Capture the cell that displays the provided text and extract its (x, y) central coordinate. 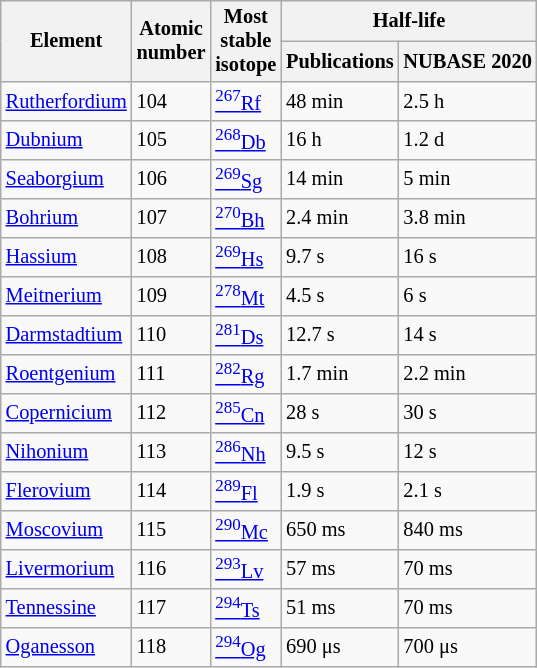
9.5 s (340, 452)
115 (172, 530)
281Ds (246, 336)
117 (172, 608)
289Fl (246, 490)
2.5 h (468, 102)
4.5 s (340, 296)
Atomicnumber (172, 41)
Bohrium (66, 218)
14 s (468, 336)
Hassium (66, 258)
NUBASE 2020 (468, 62)
112 (172, 412)
Meitnerium (66, 296)
113 (172, 452)
14 min (340, 180)
16 s (468, 258)
Half-life (409, 20)
269Sg (246, 180)
1.2 d (468, 140)
290Mc (246, 530)
108 (172, 258)
106 (172, 180)
2.2 min (468, 374)
Copernicium (66, 412)
28 s (340, 412)
Element (66, 41)
270Bh (246, 218)
650 ms (340, 530)
293Lv (246, 568)
3.8 min (468, 218)
2.1 s (468, 490)
294Ts (246, 608)
107 (172, 218)
12 s (468, 452)
Oganesson (66, 646)
Flerovium (66, 490)
278Mt (246, 296)
Moscovium (66, 530)
9.7 s (340, 258)
1.9 s (340, 490)
Livermorium (66, 568)
6 s (468, 296)
294Og (246, 646)
267Rf (246, 102)
5 min (468, 180)
Dubnium (66, 140)
116 (172, 568)
114 (172, 490)
690 μs (340, 646)
Roentgenium (66, 374)
Tennessine (66, 608)
2.4 min (340, 218)
840 ms (468, 530)
Seaborgium (66, 180)
Moststableisotope (246, 41)
285Cn (246, 412)
111 (172, 374)
282Rg (246, 374)
Darmstadtium (66, 336)
16 h (340, 140)
110 (172, 336)
48 min (340, 102)
Nihonium (66, 452)
30 s (468, 412)
268Db (246, 140)
12.7 s (340, 336)
57 ms (340, 568)
109 (172, 296)
118 (172, 646)
51 ms (340, 608)
104 (172, 102)
Publications (340, 62)
286Nh (246, 452)
1.7 min (340, 374)
269Hs (246, 258)
700 μs (468, 646)
105 (172, 140)
Rutherfordium (66, 102)
